Detect which cell encompasses the target text, then output its (X, Y) center coordinate. 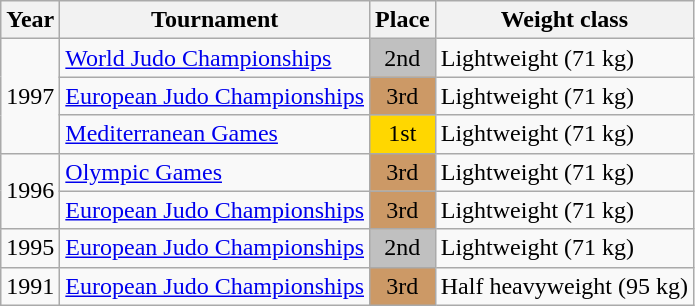
Mediterranean Games (215, 134)
1991 (30, 286)
Olympic Games (215, 172)
Half heavyweight (95 kg) (564, 286)
Year (30, 20)
Weight class (564, 20)
1st (403, 134)
1995 (30, 248)
Place (403, 20)
Tournament (215, 20)
World Judo Championships (215, 58)
1996 (30, 191)
1997 (30, 96)
